Output the [x, y] coordinate of the center of the cell containing the given text.  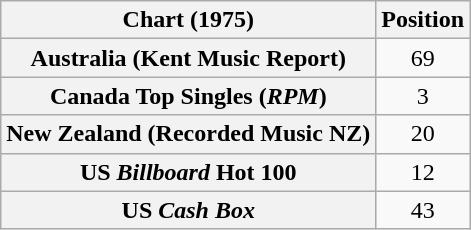
Position [423, 20]
US Cash Box [188, 210]
12 [423, 172]
3 [423, 96]
US Billboard Hot 100 [188, 172]
New Zealand (Recorded Music NZ) [188, 134]
Chart (1975) [188, 20]
Australia (Kent Music Report) [188, 58]
69 [423, 58]
43 [423, 210]
Canada Top Singles (RPM) [188, 96]
20 [423, 134]
